Provide the [x, y] coordinate of the cell's center where the given text is located.  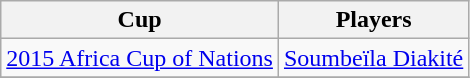
Cup [140, 20]
Soumbeïla Diakité [373, 58]
2015 Africa Cup of Nations [140, 58]
Players [373, 20]
